Search for the cell housing the specified text and yield its (X, Y) center coordinate. 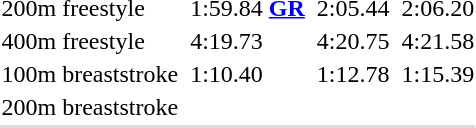
1:15.39 (438, 74)
4:20.75 (353, 41)
400m freestyle (90, 41)
1:12.78 (353, 74)
200m breaststroke (90, 107)
4:19.73 (248, 41)
1:10.40 (248, 74)
100m breaststroke (90, 74)
4:21.58 (438, 41)
